Locate the cell with the specified text and output its (X, Y) center coordinate. 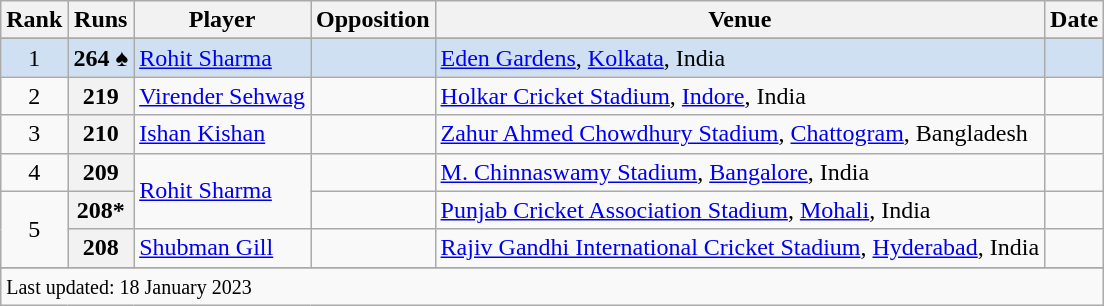
Venue (740, 20)
3 (34, 134)
Opposition (373, 20)
209 (101, 172)
Eden Gardens, Kolkata, India (740, 58)
Zahur Ahmed Chowdhury Stadium, Chattogram, Bangladesh (740, 134)
5 (34, 229)
Date (1074, 20)
Ishan Kishan (222, 134)
M. Chinnaswamy Stadium, Bangalore, India (740, 172)
4 (34, 172)
208* (101, 210)
Last updated: 18 January 2023 (552, 286)
Virender Sehwag (222, 96)
Holkar Cricket Stadium, Indore, India (740, 96)
Rajiv Gandhi International Cricket Stadium, Hyderabad, India (740, 248)
210 (101, 134)
Rank (34, 20)
264 ♠ (101, 58)
219 (101, 96)
Player (222, 20)
1 (34, 58)
2 (34, 96)
Punjab Cricket Association Stadium, Mohali, India (740, 210)
208 (101, 248)
Runs (101, 20)
Shubman Gill (222, 248)
